From the cell containing the given text, extract its center point as [X, Y] coordinate. 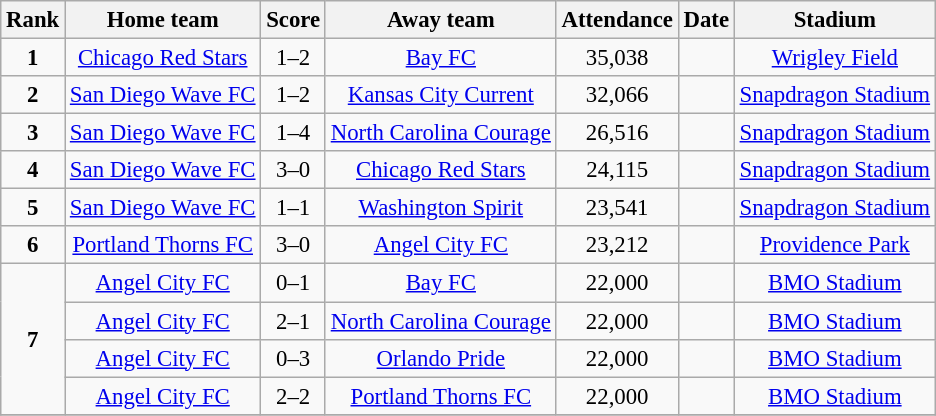
Orlando Pride [440, 358]
4 [33, 170]
32,066 [617, 95]
0–1 [294, 283]
Stadium [834, 20]
23,541 [617, 208]
23,212 [617, 245]
1–4 [294, 133]
7 [33, 339]
5 [33, 208]
2 [33, 95]
1 [33, 58]
Home team [163, 20]
24,115 [617, 170]
26,516 [617, 133]
Rank [33, 20]
Washington Spirit [440, 208]
Attendance [617, 20]
6 [33, 245]
0–3 [294, 358]
Date [706, 20]
Kansas City Current [440, 95]
Providence Park [834, 245]
35,038 [617, 58]
2–2 [294, 396]
Score [294, 20]
2–1 [294, 321]
Wrigley Field [834, 58]
Away team [440, 20]
3 [33, 133]
1–1 [294, 208]
